Identify which cell holds the provided text, then report its (X, Y) central coordinate. 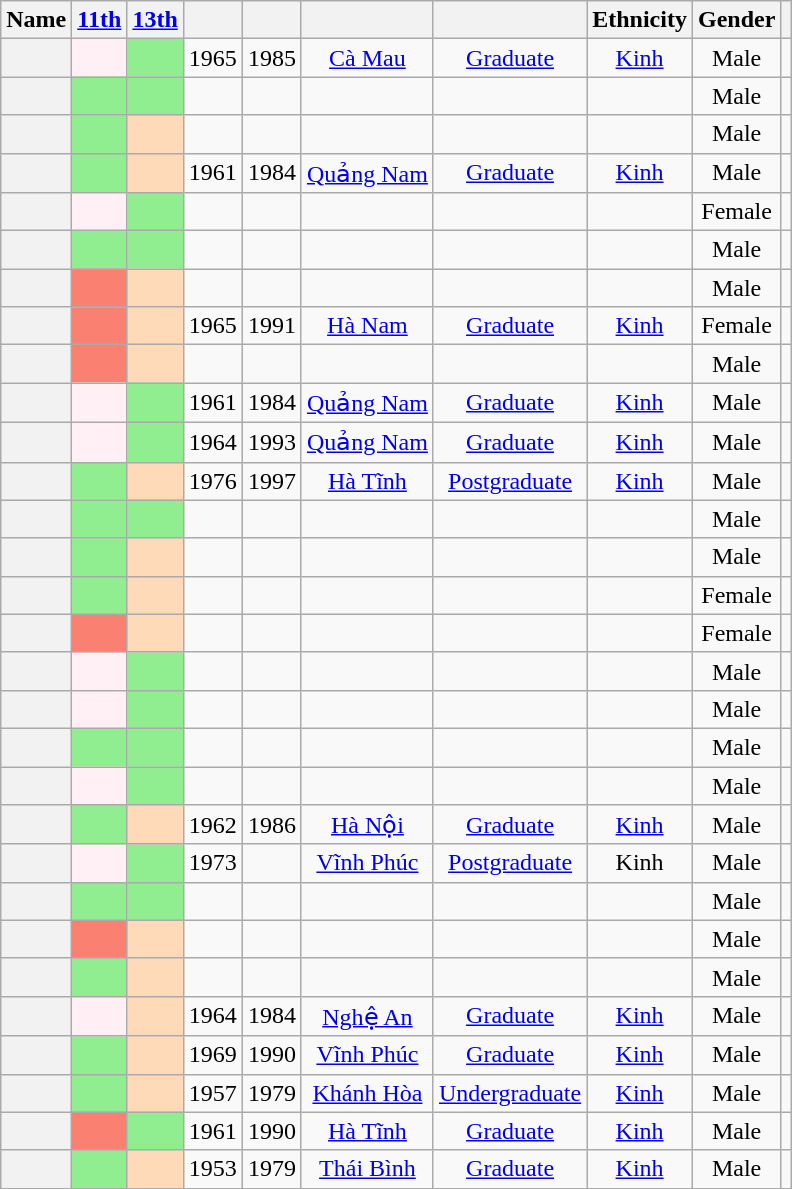
1973 (212, 863)
Nghệ An (367, 1016)
Khánh Hòa (367, 1093)
1969 (212, 1055)
1953 (212, 1169)
13th (155, 20)
Name (36, 20)
Undergraduate (510, 1093)
1993 (272, 442)
1957 (212, 1093)
11th (100, 20)
Hà Nội (367, 825)
1986 (272, 825)
Cà Mau (367, 58)
Thái Bình (367, 1169)
Ethnicity (640, 20)
Hà Nam (367, 326)
1991 (272, 326)
Gender (736, 20)
1976 (212, 481)
1997 (272, 481)
1962 (212, 825)
1985 (272, 58)
